Detect which cell encompasses the target text, then output its [X, Y] center coordinate. 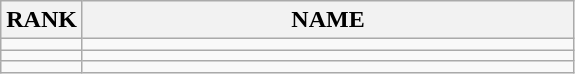
NAME [328, 20]
RANK [42, 20]
